From the cell containing the given text, extract its center point as (X, Y) coordinate. 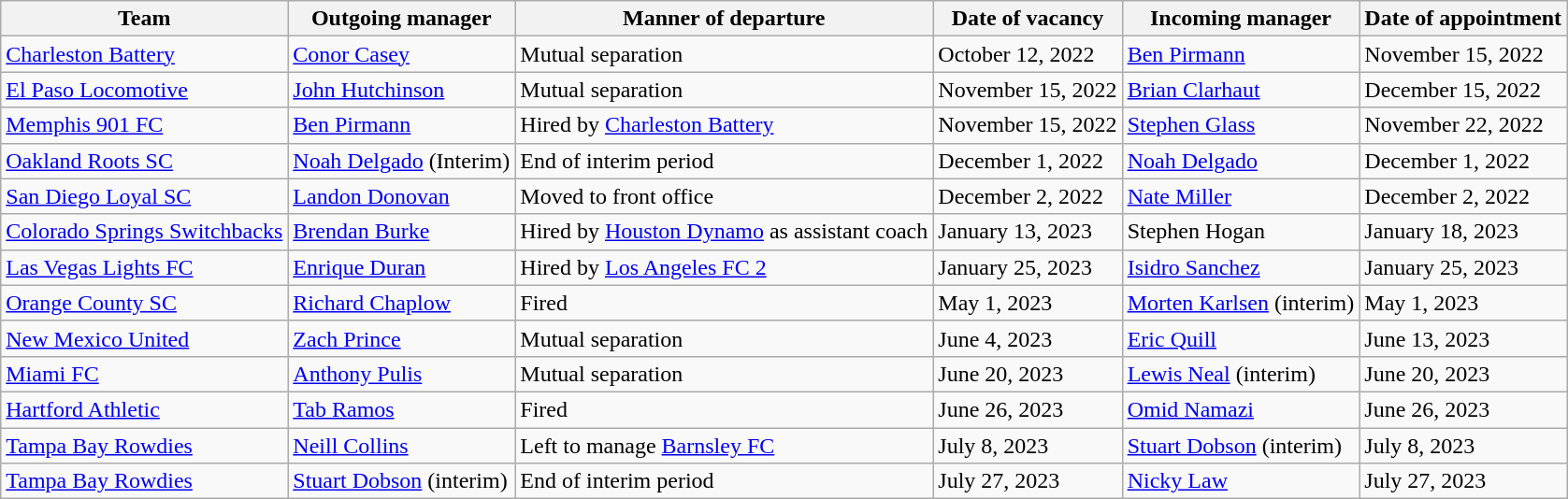
Team (144, 19)
Anthony Pulis (402, 374)
Eric Quill (1241, 338)
Richard Chaplow (402, 303)
Zach Prince (402, 338)
Oakland Roots SC (144, 161)
June 13, 2023 (1463, 338)
January 13, 2023 (1028, 232)
Brian Clarhaut (1241, 90)
Date of vacancy (1028, 19)
Brendan Burke (402, 232)
Enrique Duran (402, 267)
New Mexico United (144, 338)
December 15, 2022 (1463, 90)
Hired by Charleston Battery (724, 125)
Morten Karlsen (interim) (1241, 303)
Nicky Law (1241, 481)
Incoming manager (1241, 19)
Neill Collins (402, 446)
Lewis Neal (interim) (1241, 374)
Conor Casey (402, 54)
Outgoing manager (402, 19)
Omid Namazi (1241, 409)
Moved to front office (724, 196)
January 18, 2023 (1463, 232)
Manner of departure (724, 19)
Left to manage Barnsley FC (724, 446)
Charleston Battery (144, 54)
Tab Ramos (402, 409)
Stephen Glass (1241, 125)
John Hutchinson (402, 90)
San Diego Loyal SC (144, 196)
Colorado Springs Switchbacks (144, 232)
Hired by Los Angeles FC 2 (724, 267)
Isidro Sanchez (1241, 267)
November 22, 2022 (1463, 125)
October 12, 2022 (1028, 54)
Date of appointment (1463, 19)
Nate Miller (1241, 196)
Hartford Athletic (144, 409)
Stephen Hogan (1241, 232)
Noah Delgado (Interim) (402, 161)
El Paso Locomotive (144, 90)
Noah Delgado (1241, 161)
Orange County SC (144, 303)
Miami FC (144, 374)
June 4, 2023 (1028, 338)
Las Vegas Lights FC (144, 267)
Hired by Houston Dynamo as assistant coach (724, 232)
Memphis 901 FC (144, 125)
Landon Donovan (402, 196)
